Detect which cell encompasses the target text, then output its [x, y] center coordinate. 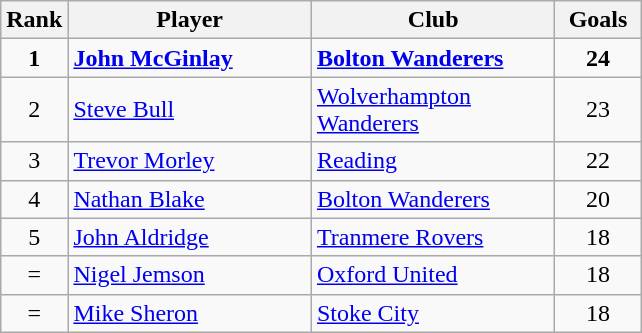
Stoke City [433, 313]
Rank [34, 20]
24 [598, 58]
1 [34, 58]
2 [34, 110]
Trevor Morley [190, 161]
5 [34, 237]
John Aldridge [190, 237]
Reading [433, 161]
Oxford United [433, 275]
4 [34, 199]
Mike Sheron [190, 313]
Nigel Jemson [190, 275]
Steve Bull [190, 110]
Tranmere Rovers [433, 237]
Player [190, 20]
22 [598, 161]
John McGinlay [190, 58]
20 [598, 199]
Goals [598, 20]
23 [598, 110]
Club [433, 20]
Wolverhampton Wanderers [433, 110]
Nathan Blake [190, 199]
3 [34, 161]
